Search for the cell housing the specified text and yield its (x, y) center coordinate. 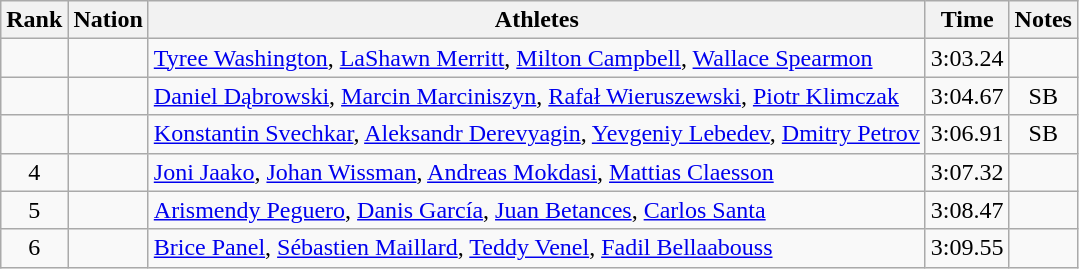
Time (967, 20)
Tyree Washington, LaShawn Merritt, Milton Campbell, Wallace Spearmon (536, 58)
Rank (34, 20)
3:04.67 (967, 96)
4 (34, 172)
Konstantin Svechkar, Aleksandr Derevyagin, Yevgeniy Lebedev, Dmitry Petrov (536, 134)
5 (34, 210)
3:06.91 (967, 134)
3:08.47 (967, 210)
Daniel Dąbrowski, Marcin Marciniszyn, Rafał Wieruszewski, Piotr Klimczak (536, 96)
Arismendy Peguero, Danis García, Juan Betances, Carlos Santa (536, 210)
Nation (108, 20)
3:03.24 (967, 58)
3:09.55 (967, 248)
Athletes (536, 20)
Joni Jaako, Johan Wissman, Andreas Mokdasi, Mattias Claesson (536, 172)
Brice Panel, Sébastien Maillard, Teddy Venel, Fadil Bellaabouss (536, 248)
6 (34, 248)
3:07.32 (967, 172)
Notes (1043, 20)
